Determine the (x, y) coordinate at the center of the cell enclosing the given text.  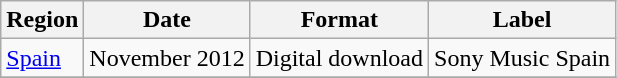
Digital download (339, 58)
Region (42, 20)
Date (167, 20)
Label (522, 20)
Format (339, 20)
Sony Music Spain (522, 58)
Spain (42, 58)
November 2012 (167, 58)
